Return the [x, y] coordinate for the center point of the cell that contains the specified text.  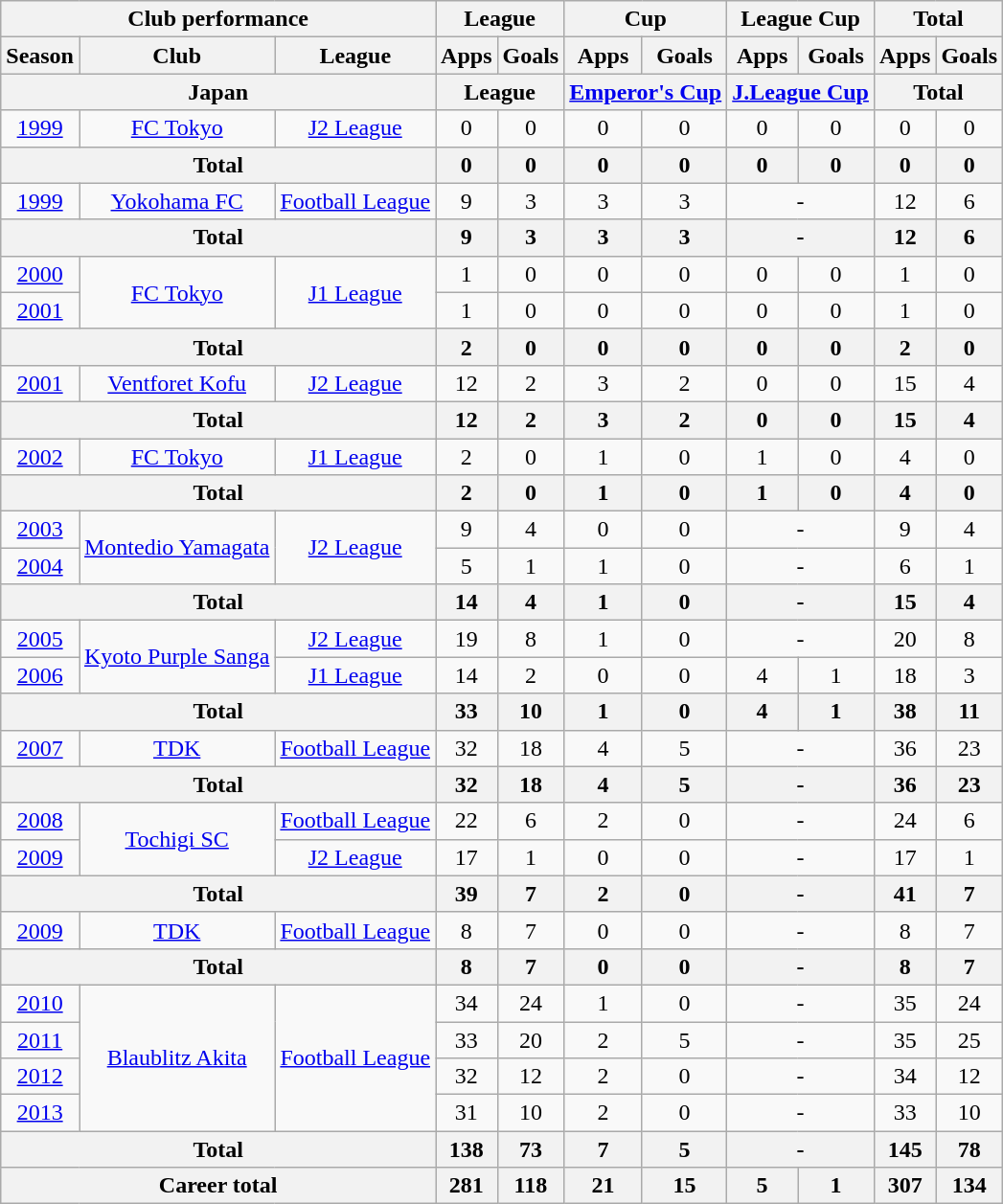
Ventforet Kofu [176, 383]
2010 [40, 1003]
2008 [40, 821]
11 [969, 712]
2012 [40, 1077]
2005 [40, 639]
38 [904, 712]
2011 [40, 1039]
2000 [40, 274]
Japan [218, 92]
19 [467, 639]
21 [604, 1186]
Cup [646, 19]
Emperor's Cup [646, 92]
Yokohama FC [176, 201]
41 [904, 894]
2004 [40, 566]
307 [904, 1186]
Club [176, 56]
2007 [40, 748]
Club performance [218, 19]
Kyoto Purple Sanga [176, 657]
2003 [40, 530]
Montedio Yamagata [176, 548]
League Cup [801, 19]
134 [969, 1186]
138 [467, 1149]
78 [969, 1149]
39 [467, 894]
J.League Cup [801, 92]
73 [531, 1149]
31 [467, 1113]
25 [969, 1039]
2013 [40, 1113]
Season [40, 56]
22 [467, 821]
281 [467, 1186]
Blaublitz Akita [176, 1057]
2002 [40, 457]
Career total [218, 1186]
145 [904, 1149]
2006 [40, 675]
118 [531, 1186]
Tochigi SC [176, 839]
